From the cell containing the given text, extract its center point as [x, y] coordinate. 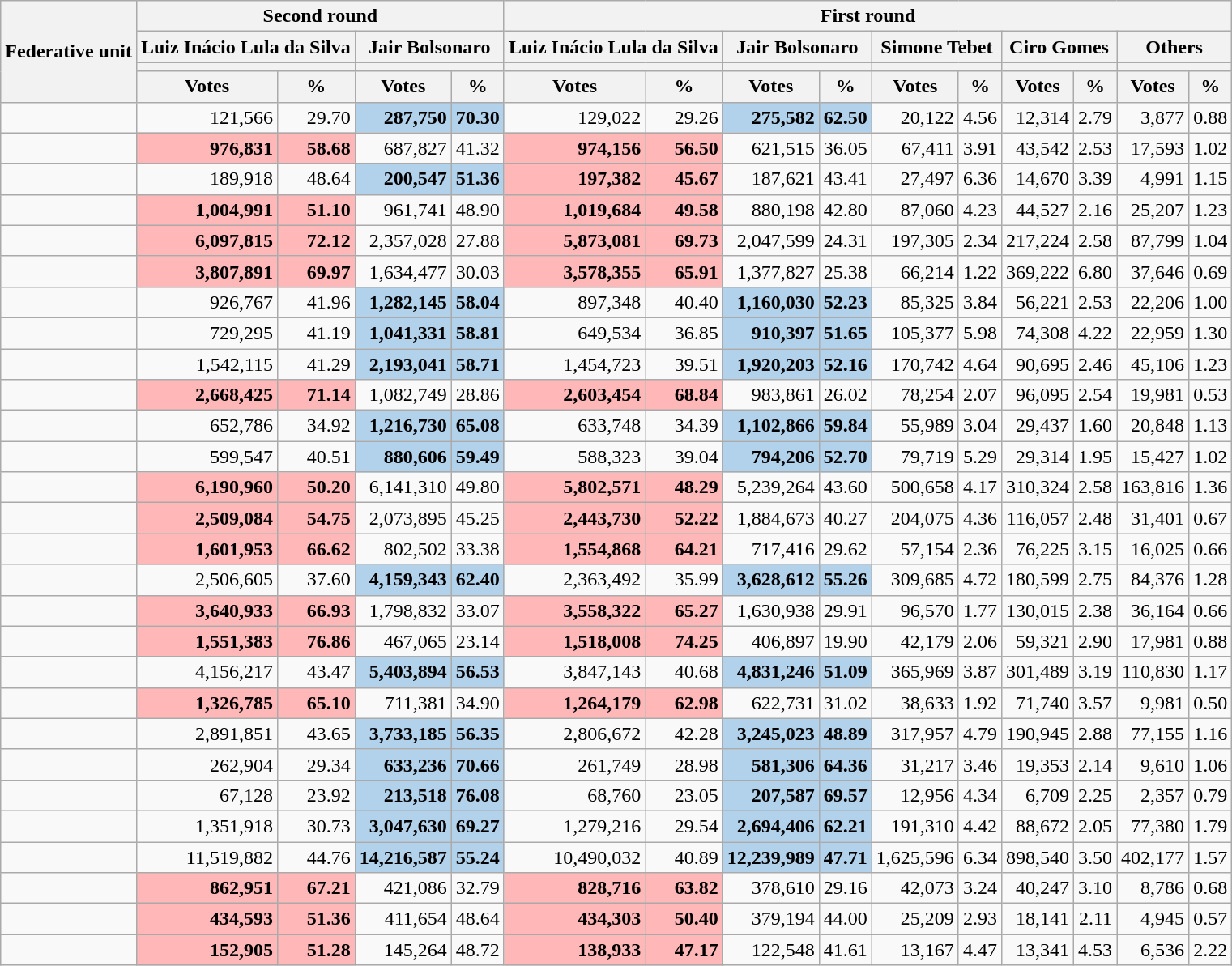
49.80 [478, 487]
13,167 [915, 950]
43.60 [846, 487]
138,933 [574, 950]
1,554,868 [574, 549]
1,454,723 [574, 364]
3.39 [1095, 179]
467,065 [403, 641]
207,587 [771, 795]
45.25 [478, 518]
0.67 [1210, 518]
649,534 [574, 333]
2,694,406 [771, 826]
187,621 [771, 179]
130,015 [1037, 611]
190,945 [1037, 734]
1,282,145 [403, 302]
1.77 [980, 611]
310,324 [1037, 487]
90,695 [1037, 364]
365,969 [915, 672]
47.71 [846, 857]
3.10 [1095, 888]
1,082,749 [403, 395]
68.84 [684, 395]
3,877 [1153, 117]
0.79 [1210, 795]
3.15 [1095, 549]
87,799 [1153, 240]
78,254 [915, 395]
3.87 [980, 672]
411,654 [403, 919]
18,141 [1037, 919]
Second round [320, 16]
3.19 [1095, 672]
581,306 [771, 764]
0.50 [1210, 703]
56,221 [1037, 302]
1,884,673 [771, 518]
2,357,028 [403, 240]
862,951 [207, 888]
1,551,383 [207, 641]
48.29 [684, 487]
43.41 [846, 179]
189,918 [207, 179]
1,518,008 [574, 641]
22,206 [1153, 302]
29.70 [316, 117]
3,807,891 [207, 271]
31,217 [915, 764]
406,897 [771, 641]
880,198 [771, 210]
802,502 [403, 549]
68,760 [574, 795]
29,314 [1037, 457]
52.23 [846, 302]
41.96 [316, 302]
974,156 [574, 148]
26.02 [846, 395]
309,685 [915, 580]
180,599 [1037, 580]
71,740 [1037, 703]
19.90 [846, 641]
74,308 [1037, 333]
378,610 [771, 888]
1,625,596 [915, 857]
9,981 [1153, 703]
31,401 [1153, 518]
1,326,785 [207, 703]
79,719 [915, 457]
1.15 [1210, 179]
62.40 [478, 580]
621,515 [771, 148]
4.47 [980, 950]
2.48 [1095, 518]
24.31 [846, 240]
Others [1174, 47]
110,830 [1153, 672]
15,427 [1153, 457]
59.49 [478, 457]
4,831,246 [771, 672]
0.69 [1210, 271]
56.35 [478, 734]
12,314 [1037, 117]
828,716 [574, 888]
29.54 [684, 826]
2.16 [1095, 210]
19,353 [1037, 764]
51.09 [846, 672]
6,190,960 [207, 487]
6,141,310 [403, 487]
27.88 [478, 240]
976,831 [207, 148]
204,075 [915, 518]
1.16 [1210, 734]
794,206 [771, 457]
1,102,866 [771, 426]
65.27 [684, 611]
2.54 [1095, 395]
6.80 [1095, 271]
2,357 [1153, 795]
1,351,918 [207, 826]
12,956 [915, 795]
25.38 [846, 271]
85,325 [915, 302]
20,122 [915, 117]
1.57 [1210, 857]
55,989 [915, 426]
69.97 [316, 271]
58.81 [478, 333]
1,264,179 [574, 703]
421,086 [403, 888]
59.84 [846, 426]
5,239,264 [771, 487]
36.85 [684, 333]
65.10 [316, 703]
66.62 [316, 549]
23.05 [684, 795]
402,177 [1153, 857]
58.71 [478, 364]
379,194 [771, 919]
72.12 [316, 240]
42,073 [915, 888]
62.98 [684, 703]
Simone Tebet [936, 47]
65.91 [684, 271]
28.86 [478, 395]
2.75 [1095, 580]
48.90 [478, 210]
4.22 [1095, 333]
1,041,331 [403, 333]
31.02 [846, 703]
4,991 [1153, 179]
14,670 [1037, 179]
897,348 [574, 302]
8,786 [1153, 888]
200,547 [403, 179]
1.13 [1210, 426]
2,363,492 [574, 580]
3.04 [980, 426]
49.58 [684, 210]
40.89 [684, 857]
96,570 [915, 611]
58.04 [478, 302]
1,160,030 [771, 302]
1.00 [1210, 302]
36.05 [846, 148]
40.40 [684, 302]
717,416 [771, 549]
30.73 [316, 826]
633,748 [574, 426]
37.60 [316, 580]
434,593 [207, 919]
197,382 [574, 179]
33.07 [478, 611]
1,216,730 [403, 426]
4.56 [980, 117]
5.98 [980, 333]
66,214 [915, 271]
4.64 [980, 364]
129,022 [574, 117]
2,603,454 [574, 395]
40,247 [1037, 888]
42,179 [915, 641]
191,310 [915, 826]
25,209 [915, 919]
30.03 [478, 271]
287,750 [403, 117]
4.17 [980, 487]
69.27 [478, 826]
28.98 [684, 764]
35.99 [684, 580]
4.36 [980, 518]
152,905 [207, 950]
1.36 [1210, 487]
2.93 [980, 919]
70.30 [478, 117]
12,239,989 [771, 857]
48.72 [478, 950]
301,489 [1037, 672]
34.92 [316, 426]
51.65 [846, 333]
1,279,216 [574, 826]
42.28 [684, 734]
500,658 [915, 487]
122,548 [771, 950]
1,798,832 [403, 611]
3.50 [1095, 857]
67.21 [316, 888]
40.27 [846, 518]
2,506,605 [207, 580]
3.24 [980, 888]
3,733,185 [403, 734]
55.26 [846, 580]
1.06 [1210, 764]
29,437 [1037, 426]
9,610 [1153, 764]
2,891,851 [207, 734]
926,767 [207, 302]
1,634,477 [403, 271]
5.29 [980, 457]
74.25 [684, 641]
0.68 [1210, 888]
23.14 [478, 641]
2.90 [1095, 641]
213,518 [403, 795]
40.51 [316, 457]
41.29 [316, 364]
41.32 [478, 148]
50.20 [316, 487]
1,601,953 [207, 549]
41.19 [316, 333]
3,847,143 [574, 672]
588,323 [574, 457]
2.38 [1095, 611]
5,873,081 [574, 240]
76.86 [316, 641]
1.17 [1210, 672]
5,802,571 [574, 487]
14,216,587 [403, 857]
3,047,630 [403, 826]
32.79 [478, 888]
29.62 [846, 549]
1.30 [1210, 333]
687,827 [403, 148]
2,509,084 [207, 518]
52.22 [684, 518]
88,672 [1037, 826]
45.67 [684, 179]
69.57 [846, 795]
1,019,684 [574, 210]
3.46 [980, 764]
2,047,599 [771, 240]
3,578,355 [574, 271]
Federative unit [69, 52]
3.91 [980, 148]
50.40 [684, 919]
29.91 [846, 611]
599,547 [207, 457]
84,376 [1153, 580]
36,164 [1153, 611]
6.36 [980, 179]
54.75 [316, 518]
6,097,815 [207, 240]
1.22 [980, 271]
56.50 [684, 148]
67,128 [207, 795]
4.79 [980, 734]
47.17 [684, 950]
910,397 [771, 333]
37,646 [1153, 271]
4.34 [980, 795]
17,981 [1153, 641]
34.39 [684, 426]
2.14 [1095, 764]
40.68 [684, 672]
1.28 [1210, 580]
2.22 [1210, 950]
59,321 [1037, 641]
145,264 [403, 950]
52.16 [846, 364]
4.53 [1095, 950]
4,945 [1153, 919]
2.25 [1095, 795]
3,245,023 [771, 734]
2,806,672 [574, 734]
63.82 [684, 888]
51.28 [316, 950]
43.65 [316, 734]
76,225 [1037, 549]
11,519,882 [207, 857]
275,582 [771, 117]
622,731 [771, 703]
1.60 [1095, 426]
34.90 [478, 703]
29.34 [316, 764]
633,236 [403, 764]
2.07 [980, 395]
197,305 [915, 240]
116,057 [1037, 518]
48.89 [846, 734]
56.53 [478, 672]
4.42 [980, 826]
2.79 [1095, 117]
64.21 [684, 549]
261,749 [574, 764]
0.57 [1210, 919]
2,193,041 [403, 364]
76.08 [478, 795]
2.34 [980, 240]
16,025 [1153, 549]
42.80 [846, 210]
369,222 [1037, 271]
1,377,827 [771, 271]
41.61 [846, 950]
4.23 [980, 210]
43,542 [1037, 148]
58.68 [316, 148]
45,106 [1153, 364]
6,709 [1037, 795]
22,959 [1153, 333]
62.21 [846, 826]
6.34 [980, 857]
62.50 [846, 117]
57,154 [915, 549]
2,668,425 [207, 395]
52.70 [846, 457]
3,628,612 [771, 580]
71.14 [316, 395]
1.04 [1210, 240]
3.57 [1095, 703]
39.04 [684, 457]
64.36 [846, 764]
96,095 [1037, 395]
44.00 [846, 919]
25,207 [1153, 210]
65.08 [478, 426]
652,786 [207, 426]
1,920,203 [771, 364]
55.24 [478, 857]
121,566 [207, 117]
27,497 [915, 179]
217,224 [1037, 240]
19,981 [1153, 395]
70.66 [478, 764]
66.93 [316, 611]
711,381 [403, 703]
4.72 [980, 580]
880,606 [403, 457]
5,403,894 [403, 672]
51.10 [316, 210]
3.84 [980, 302]
Ciro Gomes [1059, 47]
0.53 [1210, 395]
2.88 [1095, 734]
1,542,115 [207, 364]
262,904 [207, 764]
43.47 [316, 672]
1.95 [1095, 457]
4,156,217 [207, 672]
29.16 [846, 888]
729,295 [207, 333]
163,816 [1153, 487]
2,073,895 [403, 518]
44,527 [1037, 210]
77,155 [1153, 734]
1,630,938 [771, 611]
3,558,322 [574, 611]
2.05 [1095, 826]
33.38 [478, 549]
4,159,343 [403, 580]
67,411 [915, 148]
29.26 [684, 117]
23.92 [316, 795]
170,742 [915, 364]
77,380 [1153, 826]
39.51 [684, 364]
1.79 [1210, 826]
983,861 [771, 395]
17,593 [1153, 148]
10,490,032 [574, 857]
1.92 [980, 703]
1,004,991 [207, 210]
2.11 [1095, 919]
961,741 [403, 210]
317,957 [915, 734]
2.06 [980, 641]
2.46 [1095, 364]
20,848 [1153, 426]
2.36 [980, 549]
434,303 [574, 919]
44.76 [316, 857]
2,443,730 [574, 518]
First round [868, 16]
105,377 [915, 333]
87,060 [915, 210]
3,640,933 [207, 611]
6,536 [1153, 950]
69.73 [684, 240]
38,633 [915, 703]
13,341 [1037, 950]
898,540 [1037, 857]
